Provide the [X, Y] coordinate of the cell's center where the given text is located.  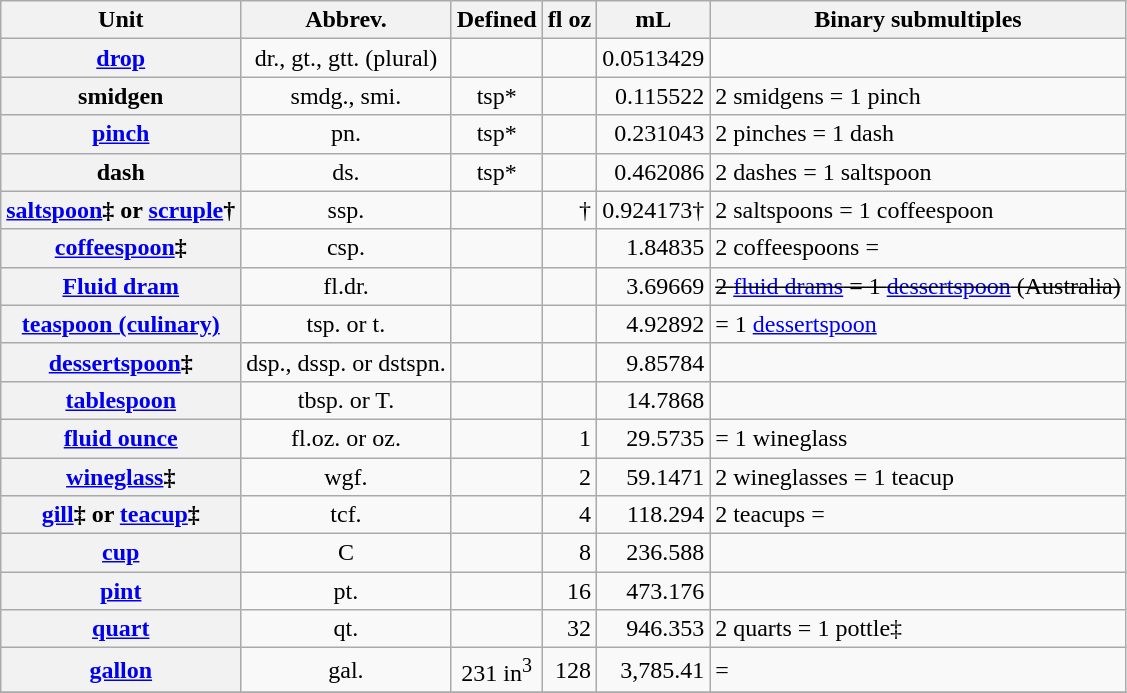
14.7868 [654, 400]
mL [654, 20]
fluid ounce [121, 438]
wineglass‡ [121, 477]
118.294 [654, 515]
946.353 [654, 629]
3.69669 [654, 286]
4 [569, 515]
drop [121, 58]
2 wineglasses = 1 teacup [918, 477]
coffeespoon‡ [121, 248]
C [346, 553]
qt. [346, 629]
0.115522 [654, 96]
csp. [346, 248]
Binary submultiples [918, 20]
2 fluid drams = 1 dessertspoon (Australia) [918, 286]
gal. [346, 670]
2 saltspoons = 1 coffeespoon [918, 210]
cup [121, 553]
32 [569, 629]
= 1 wineglass [918, 438]
Unit [121, 20]
dessertspoon‡ [121, 362]
gill‡ or teacup‡ [121, 515]
Fluid dram [121, 286]
pn. [346, 134]
† [569, 210]
wgf. [346, 477]
tablespoon [121, 400]
0.0513429 [654, 58]
fl.dr. [346, 286]
1.84835 [654, 248]
ssp. [346, 210]
29.5735 [654, 438]
0.462086 [654, 172]
fl oz [569, 20]
128 [569, 670]
3,785.41 [654, 670]
quart [121, 629]
tcf. [346, 515]
teaspoon (culinary) [121, 324]
0.231043 [654, 134]
fl.oz. or oz. [346, 438]
dr., gt., gtt. (plural) [346, 58]
2 smidgens = 1 pinch [918, 96]
dsp., dssp. or dstspn. [346, 362]
2 [569, 477]
2 pinches = 1 dash [918, 134]
pinch [121, 134]
0.924173† [654, 210]
236.588 [654, 553]
dash [121, 172]
= [918, 670]
smdg., smi. [346, 96]
= 1 dessertspoon [918, 324]
tbsp. or T. [346, 400]
1 [569, 438]
ds. [346, 172]
pt. [346, 591]
16 [569, 591]
231 in3 [496, 670]
Abbrev. [346, 20]
smidgen [121, 96]
saltspoon‡ or scruple† [121, 210]
473.176 [654, 591]
2 teacups = [918, 515]
9.85784 [654, 362]
gallon [121, 670]
8 [569, 553]
2 dashes = 1 saltspoon [918, 172]
2 coffeespoons = [918, 248]
tsp. or t. [346, 324]
Defined [496, 20]
pint [121, 591]
59.1471 [654, 477]
4.92892 [654, 324]
2 quarts = 1 pottle‡ [918, 629]
